Search for the cell housing the specified text and yield its [X, Y] center coordinate. 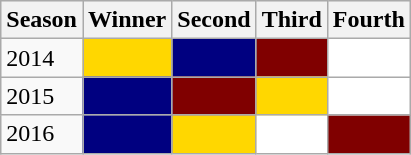
Fourth [368, 20]
Winner [126, 20]
Third [292, 20]
Second [214, 20]
2014 [42, 58]
Season [42, 20]
2016 [42, 134]
2015 [42, 96]
